Output the [x, y] coordinate of the center of the cell containing the given text.  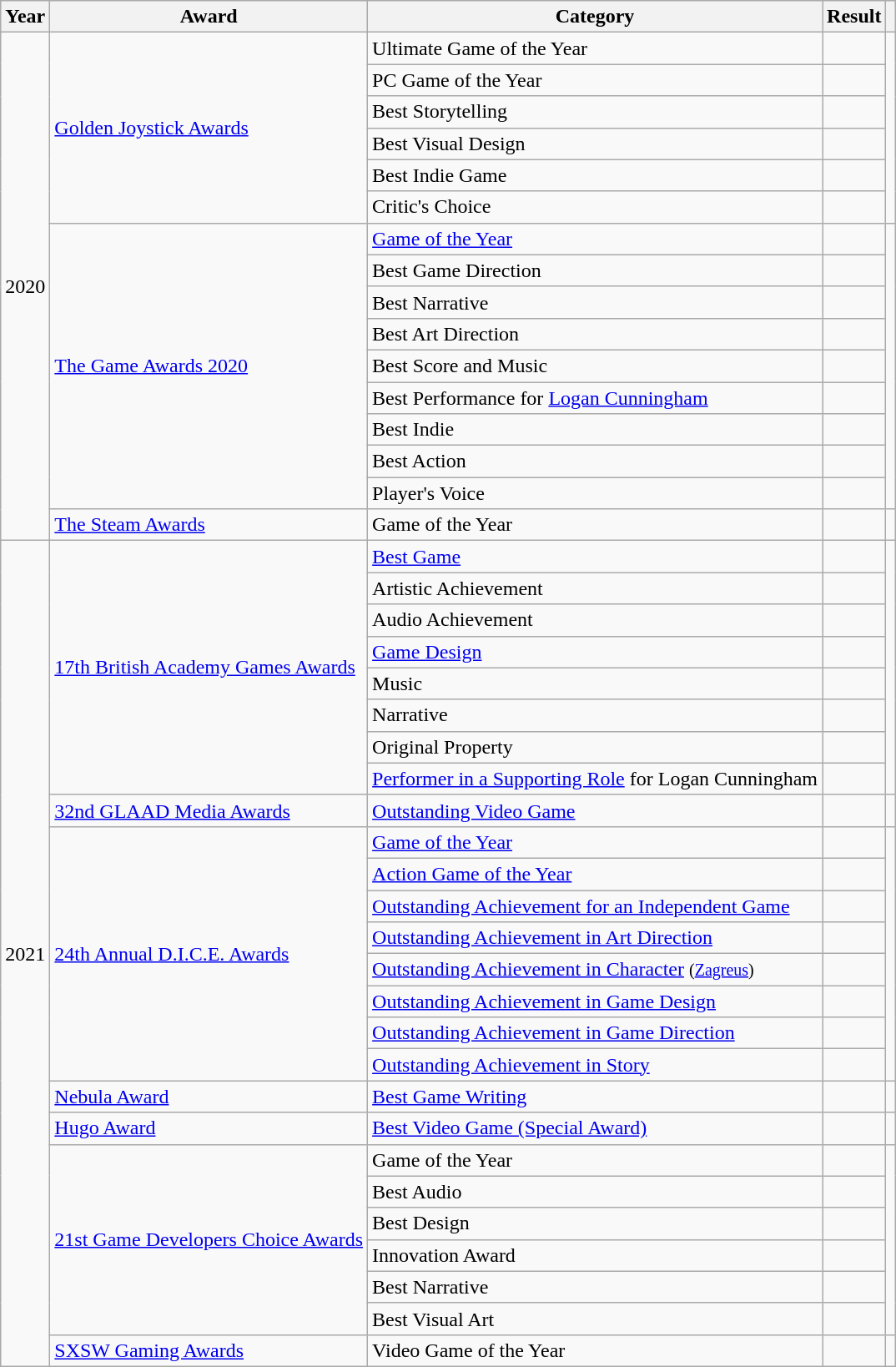
Result [854, 17]
Ultimate Game of the Year [596, 48]
PC Game of the Year [596, 80]
Best Video Game (Special Award) [596, 1128]
Best Performance for Logan Cunningham [596, 398]
Innovation Award [596, 1255]
Outstanding Achievement in Art Direction [596, 938]
Outstanding Video Game [596, 810]
The Steam Awards [209, 525]
Best Visual Design [596, 144]
Best Visual Art [596, 1319]
32nd GLAAD Media Awards [209, 810]
Best Audio [596, 1192]
Outstanding Achievement for an Independent Game [596, 905]
Best Design [596, 1223]
Category [596, 17]
Best Art Direction [596, 334]
Best Indie [596, 430]
17th British Academy Games Awards [209, 668]
2020 [25, 287]
Performer in a Supporting Role for Logan Cunningham [596, 779]
2021 [25, 954]
Golden Joystick Awards [209, 128]
Hugo Award [209, 1128]
Action Game of the Year [596, 874]
Outstanding Achievement in Story [596, 1065]
Music [596, 683]
Best Game [596, 557]
Audio Achievement [596, 620]
Year [25, 17]
Player's Voice [596, 493]
Outstanding Achievement in Game Design [596, 1001]
The Game Awards 2020 [209, 366]
Narrative [596, 715]
Critic's Choice [596, 207]
Outstanding Achievement in Game Direction [596, 1033]
Best Action [596, 462]
Best Storytelling [596, 112]
SXSW Gaming Awards [209, 1350]
Outstanding Achievement in Character (Zagreus) [596, 970]
Original Property [596, 747]
Nebula Award [209, 1097]
Best Game Writing [596, 1097]
Best Game Direction [596, 270]
Best Score and Music [596, 366]
Game Design [596, 652]
Video Game of the Year [596, 1350]
Best Indie Game [596, 175]
Artistic Achievement [596, 588]
Award [209, 17]
21st Game Developers Choice Awards [209, 1239]
24th Annual D.I.C.E. Awards [209, 953]
